For the text-containing cell, return its midpoint in (x, y) coordinate format. 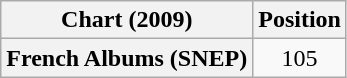
Chart (2009) (127, 20)
Position (300, 20)
105 (300, 58)
French Albums (SNEP) (127, 58)
